Identify which cell holds the provided text, then report its (X, Y) central coordinate. 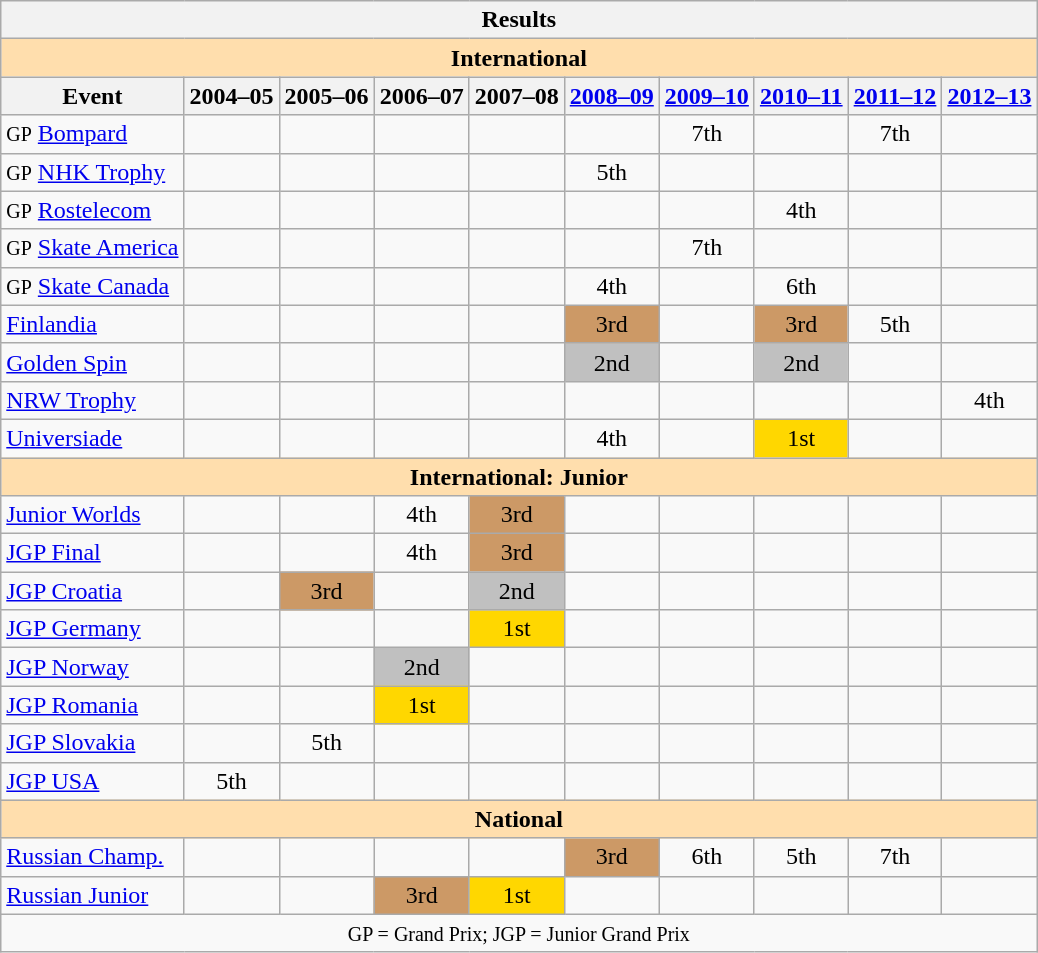
Russian Champ. (92, 857)
2010–11 (801, 96)
Junior Worlds (92, 515)
GP Bompard (92, 134)
NRW Trophy (92, 400)
Universiade (92, 438)
2005–06 (326, 96)
2012–13 (990, 96)
Event (92, 96)
GP Skate America (92, 248)
2008–09 (612, 96)
National (519, 819)
GP NHK Trophy (92, 172)
Finlandia (92, 324)
International (519, 58)
JGP Final (92, 553)
Golden Spin (92, 362)
Russian Junior (92, 895)
GP = Grand Prix; JGP = Junior Grand Prix (519, 933)
GP Rostelecom (92, 210)
2007–08 (516, 96)
JGP Romania (92, 705)
JGP Croatia (92, 591)
2004–05 (232, 96)
2011–12 (895, 96)
GP Skate Canada (92, 286)
Results (519, 20)
JGP Norway (92, 667)
JGP Germany (92, 629)
International: Junior (519, 477)
JGP Slovakia (92, 743)
JGP USA (92, 781)
2006–07 (422, 96)
2009–10 (706, 96)
